For the text-containing cell, return its midpoint in (x, y) coordinate format. 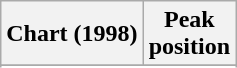
Chart (1998) (72, 34)
Peakposition (189, 34)
